From the cell containing the given text, extract its center point as [x, y] coordinate. 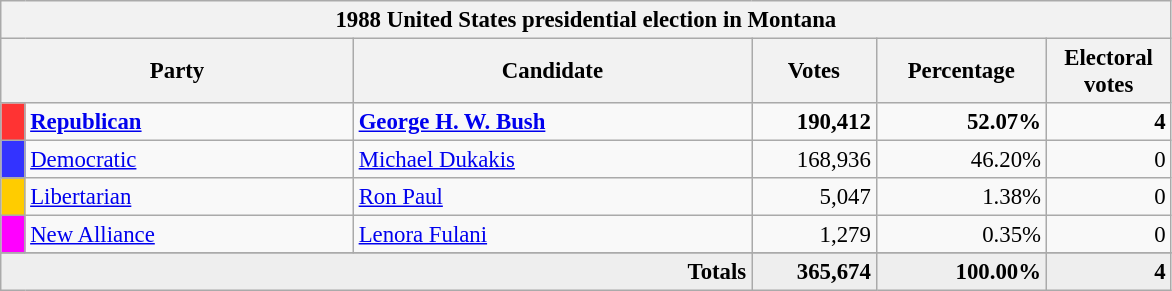
5,047 [814, 197]
1,279 [814, 235]
Candidate [552, 72]
46.20% [961, 160]
190,412 [814, 122]
Ron Paul [552, 197]
Percentage [961, 72]
Republican [189, 122]
Michael Dukakis [552, 160]
168,936 [814, 160]
Democratic [189, 160]
Party [178, 72]
Electoral votes [1108, 72]
Votes [814, 72]
4 [1108, 122]
George H. W. Bush [552, 122]
52.07% [961, 122]
1.38% [961, 197]
1988 United States presidential election in Montana [586, 20]
Lenora Fulani [552, 235]
Libertarian [189, 197]
0.35% [961, 235]
New Alliance [189, 235]
